Scan for the cell matching the given text and deliver its [X, Y] coordinate at center. 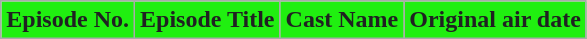
Original air date [496, 20]
Cast Name [342, 20]
Episode No. [68, 20]
Episode Title [208, 20]
